Return the (x, y) coordinate for the center point of the cell that contains the specified text.  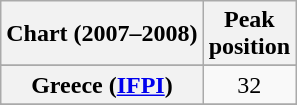
Chart (2007–2008) (102, 34)
Greece (IFPI) (102, 85)
Peakposition (249, 34)
32 (249, 85)
